Locate the cell with the specified text and output its (x, y) center coordinate. 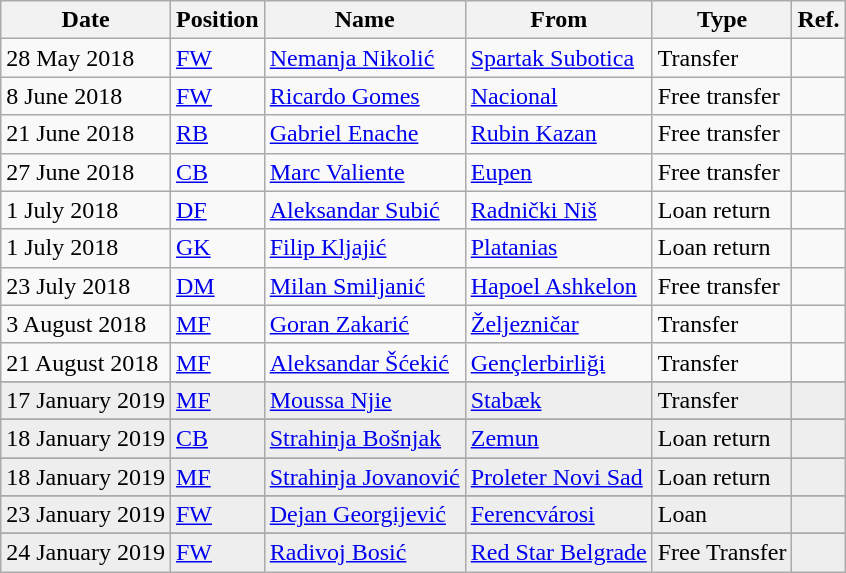
Aleksandar Šćekić (364, 362)
Milan Smiljanić (364, 286)
3 August 2018 (86, 324)
21 August 2018 (86, 362)
23 January 2019 (86, 515)
17 January 2019 (86, 400)
28 May 2018 (86, 58)
Stabæk (558, 400)
Rubin Kazan (558, 134)
Strahinja Jovanović (364, 477)
Moussa Njie (364, 400)
Zemun (558, 438)
Goran Zakarić (364, 324)
Radivoj Bosić (364, 553)
Name (364, 20)
Strahinja Bošnjak (364, 438)
Type (722, 20)
DM (217, 286)
Proleter Novi Sad (558, 477)
From (558, 20)
Gençlerbirliği (558, 362)
Free Transfer (722, 553)
Eupen (558, 172)
RB (217, 134)
Željezničar (558, 324)
Date (86, 20)
Spartak Subotica (558, 58)
Platanias (558, 248)
GK (217, 248)
Nacional (558, 96)
27 June 2018 (86, 172)
Gabriel Enache (364, 134)
Hapoel Ashkelon (558, 286)
Dejan Georgijević (364, 515)
Ferencvárosi (558, 515)
23 July 2018 (86, 286)
Aleksandar Subić (364, 210)
Loan (722, 515)
Filip Kljajić (364, 248)
21 June 2018 (86, 134)
Nemanja Nikolić (364, 58)
Position (217, 20)
Radnički Niš (558, 210)
DF (217, 210)
24 January 2019 (86, 553)
Marc Valiente (364, 172)
8 June 2018 (86, 96)
Ricardo Gomes (364, 96)
Red Star Belgrade (558, 553)
Ref. (818, 20)
